Capture the cell that displays the provided text and extract its [x, y] central coordinate. 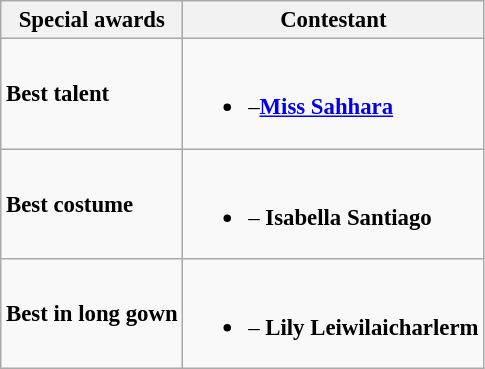
Contestant [334, 20]
–Miss Sahhara [334, 94]
Special awards [92, 20]
Best talent [92, 94]
– Isabella Santiago [334, 204]
– Lily Leiwilaicharlerm [334, 314]
Best costume [92, 204]
Best in long gown [92, 314]
